For the text-containing cell, return its midpoint in [x, y] coordinate format. 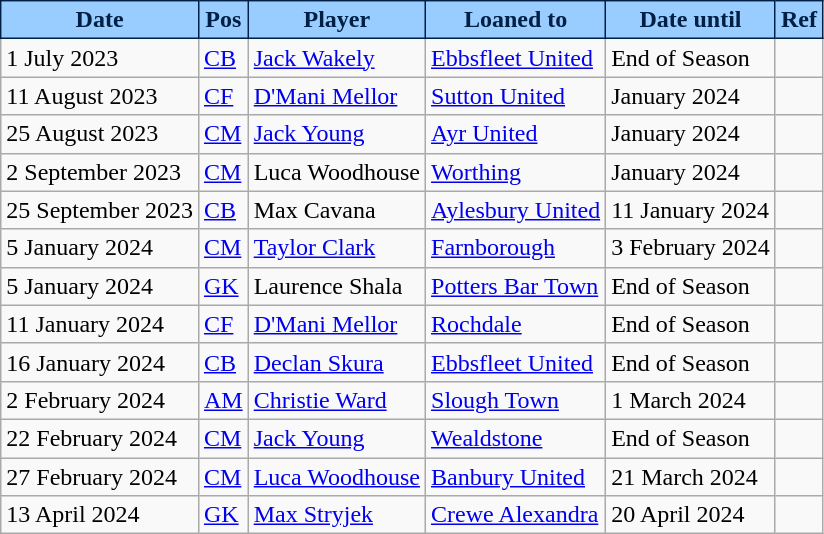
2 September 2023 [100, 172]
Aylesbury United [516, 210]
Max Stryjek [336, 515]
27 February 2024 [100, 477]
3 February 2024 [691, 248]
Worthing [516, 172]
Farnborough [516, 248]
Jack Wakely [336, 58]
2 February 2024 [100, 400]
Max Cavana [336, 210]
Taylor Clark [336, 248]
Date until [691, 20]
Sutton United [516, 96]
20 April 2024 [691, 515]
25 September 2023 [100, 210]
Slough Town [516, 400]
Banbury United [516, 477]
Pos [223, 20]
Ayr United [516, 134]
25 August 2023 [100, 134]
Loaned to [516, 20]
Crewe Alexandra [516, 515]
16 January 2024 [100, 362]
Player [336, 20]
13 April 2024 [100, 515]
Rochdale [516, 324]
Ref [798, 20]
22 February 2024 [100, 438]
1 July 2023 [100, 58]
Christie Ward [336, 400]
Potters Bar Town [516, 286]
Declan Skura [336, 362]
AM [223, 400]
21 March 2024 [691, 477]
11 August 2023 [100, 96]
Date [100, 20]
1 March 2024 [691, 400]
Wealdstone [516, 438]
Laurence Shala [336, 286]
